Detect which cell encompasses the target text, then output its [X, Y] center coordinate. 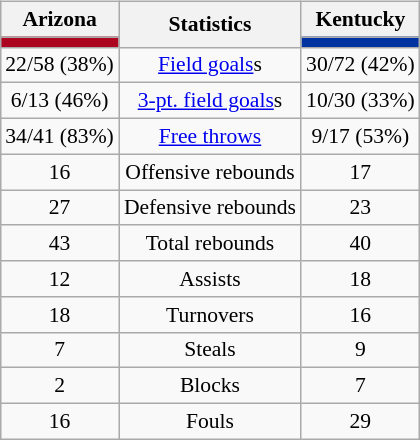
Free throws [210, 136]
Offensive rebounds [210, 172]
17 [360, 172]
Kentucky [360, 19]
Steals [210, 350]
29 [360, 421]
23 [360, 208]
2 [60, 386]
27 [60, 208]
22/58 (38%) [60, 65]
3-pt. field goalss [210, 101]
9/17 (53%) [360, 136]
40 [360, 243]
10/30 (33%) [360, 101]
6/13 (46%) [60, 101]
Field goalss [210, 65]
Statistics [210, 24]
34/41 (83%) [60, 136]
Turnovers [210, 314]
43 [60, 243]
30/72 (42%) [360, 65]
9 [360, 350]
12 [60, 279]
Arizona [60, 19]
Assists [210, 279]
Defensive rebounds [210, 208]
Blocks [210, 386]
Total rebounds [210, 243]
Fouls [210, 421]
